Return [x, y] of the center of cell containing provided text 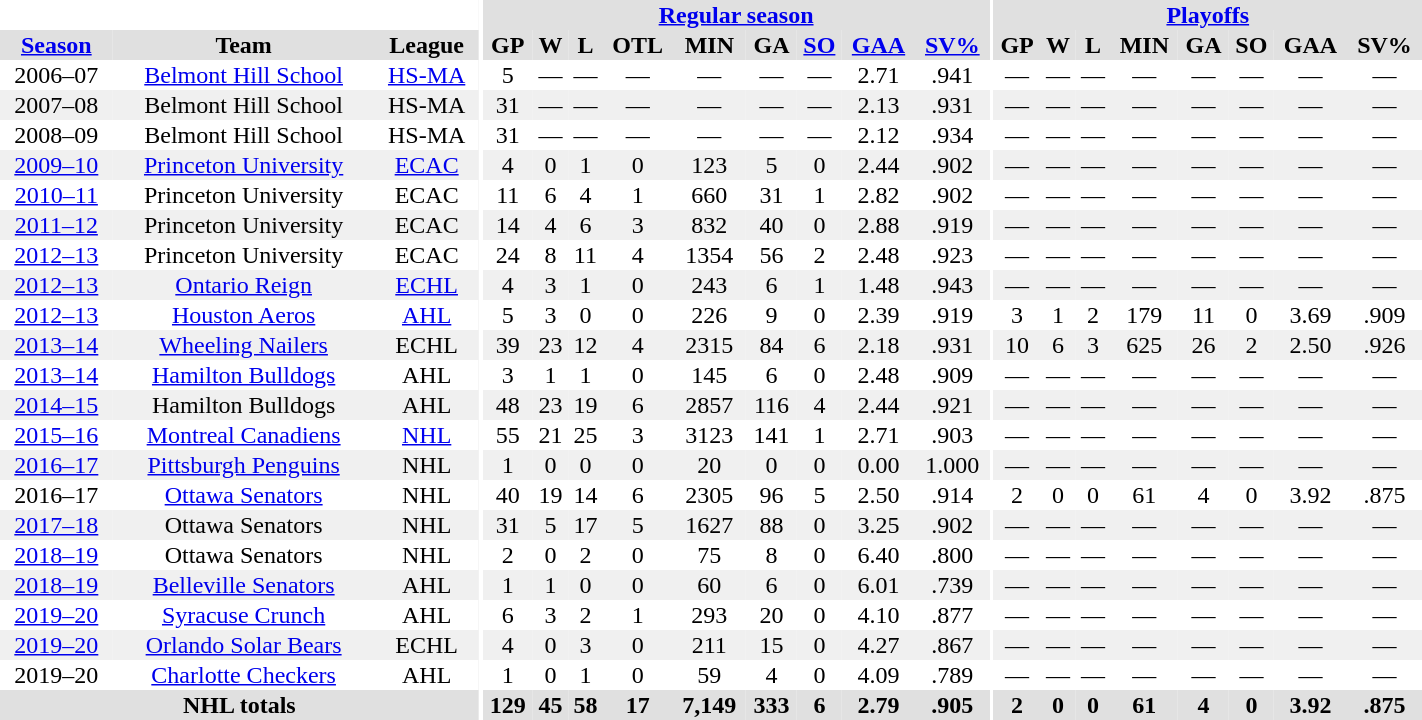
2857 [709, 405]
2010–11 [56, 195]
Ontario Reign [244, 285]
123 [709, 165]
2315 [709, 345]
96 [771, 495]
2014–15 [56, 405]
6.01 [878, 585]
2015–16 [56, 435]
.943 [952, 285]
145 [709, 375]
.934 [952, 135]
6.40 [878, 555]
84 [771, 345]
116 [771, 405]
625 [1144, 345]
211 [709, 645]
.877 [952, 615]
39 [508, 345]
Houston Aeros [244, 315]
.903 [952, 435]
.914 [952, 495]
58 [586, 705]
2.13 [878, 105]
2.82 [878, 195]
Montreal Canadiens [244, 435]
NHL totals [240, 705]
15 [771, 645]
League [427, 45]
OTL [638, 45]
3.25 [878, 525]
3123 [709, 435]
3.69 [1310, 315]
Pittsburgh Penguins [244, 465]
.923 [952, 255]
2.39 [878, 315]
1.48 [878, 285]
.800 [952, 555]
59 [709, 675]
.739 [952, 585]
2011–12 [56, 225]
1627 [709, 525]
10 [1018, 345]
Season [56, 45]
2017–18 [56, 525]
2007–08 [56, 105]
1354 [709, 255]
4.10 [878, 615]
1.000 [952, 465]
.926 [1384, 345]
Belleville Senators [244, 585]
60 [709, 585]
2.18 [878, 345]
.905 [952, 705]
243 [709, 285]
45 [550, 705]
832 [709, 225]
Wheeling Nailers [244, 345]
55 [508, 435]
.867 [952, 645]
2.79 [878, 705]
4.09 [878, 675]
2008–09 [56, 135]
Charlotte Checkers [244, 675]
2009–10 [56, 165]
.789 [952, 675]
Team [244, 45]
24 [508, 255]
2.12 [878, 135]
141 [771, 435]
4.27 [878, 645]
226 [709, 315]
333 [771, 705]
2305 [709, 495]
2.88 [878, 225]
293 [709, 615]
75 [709, 555]
12 [586, 345]
.941 [952, 75]
179 [1144, 315]
2006–07 [56, 75]
Syracuse Crunch [244, 615]
.921 [952, 405]
21 [550, 435]
26 [1203, 345]
Playoffs [1208, 15]
25 [586, 435]
129 [508, 705]
Regular season [736, 15]
56 [771, 255]
9 [771, 315]
88 [771, 525]
48 [508, 405]
Orlando Solar Bears [244, 645]
7,149 [709, 705]
660 [709, 195]
0.00 [878, 465]
